Identify which cell holds the provided text, then report its (X, Y) central coordinate. 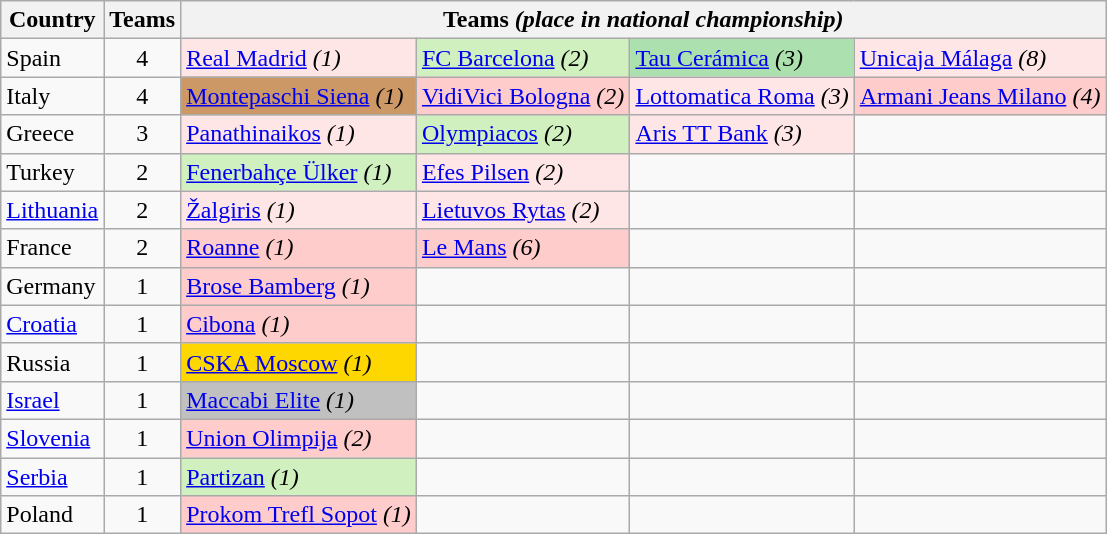
Union Olimpija (2) (299, 438)
Partizan (1) (299, 477)
Lietuvos Rytas (2) (522, 210)
Spain (52, 58)
Teams (142, 20)
Poland (52, 515)
Brose Bamberg (1) (299, 286)
Russia (52, 362)
Roanne (1) (299, 248)
Tau Cerámica (3) (742, 58)
Armani Jeans Milano (4) (980, 96)
CSKA Moscow (1) (299, 362)
Montepaschi Siena (1) (299, 96)
France (52, 248)
Panathinaikos (1) (299, 134)
Real Madrid (1) (299, 58)
Aris TT Bank (3) (742, 134)
VidiVici Bologna (2) (522, 96)
Lithuania (52, 210)
Efes Pilsen (2) (522, 172)
Turkey (52, 172)
Serbia (52, 477)
Le Mans (6) (522, 248)
Country (52, 20)
Greece (52, 134)
Lottomatica Roma (3) (742, 96)
Fenerbahçe Ülker (1) (299, 172)
Teams (place in national championship) (644, 20)
Slovenia (52, 438)
Cibona (1) (299, 324)
Italy (52, 96)
Prokom Trefl Sopot (1) (299, 515)
FC Barcelona (2) (522, 58)
Israel (52, 400)
Žalgiris (1) (299, 210)
Croatia (52, 324)
Unicaja Málaga (8) (980, 58)
3 (142, 134)
Germany (52, 286)
Maccabi Elite (1) (299, 400)
Olympiacos (2) (522, 134)
